Capture the cell that displays the provided text and extract its [x, y] central coordinate. 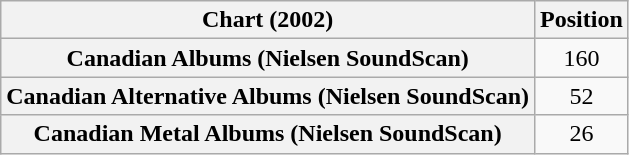
52 [582, 96]
Canadian Albums (Nielsen SoundScan) [268, 58]
Chart (2002) [268, 20]
Canadian Alternative Albums (Nielsen SoundScan) [268, 96]
160 [582, 58]
26 [582, 134]
Canadian Metal Albums (Nielsen SoundScan) [268, 134]
Position [582, 20]
